Output the [x, y] coordinate of the center of the cell containing the given text.  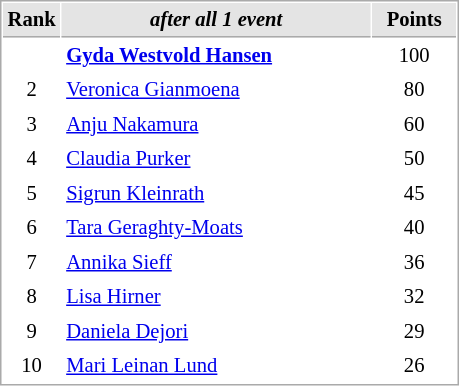
Sigrun Kleinrath [216, 194]
50 [414, 158]
10 [32, 366]
9 [32, 332]
Rank [32, 20]
Claudia Purker [216, 158]
36 [414, 262]
Annika Sieff [216, 262]
4 [32, 158]
100 [414, 56]
3 [32, 124]
Veronica Gianmoena [216, 90]
40 [414, 228]
2 [32, 90]
Mari Leinan Lund [216, 366]
Tara Geraghty-Moats [216, 228]
29 [414, 332]
60 [414, 124]
Anju Nakamura [216, 124]
Gyda Westvold Hansen [216, 56]
80 [414, 90]
7 [32, 262]
5 [32, 194]
6 [32, 228]
Daniela Dejori [216, 332]
45 [414, 194]
Points [414, 20]
after all 1 event [216, 20]
26 [414, 366]
Lisa Hirner [216, 296]
8 [32, 296]
32 [414, 296]
